Extract the [X, Y] coordinate from the center of the cell holding the provided text.  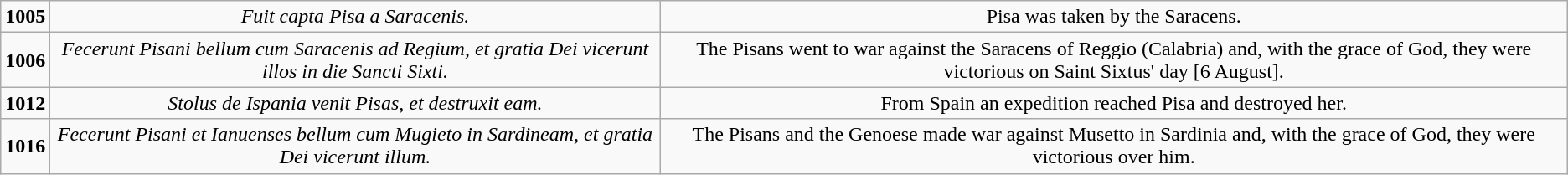
1016 [25, 146]
1006 [25, 60]
The Pisans went to war against the Saracens of Reggio (Calabria) and, with the grace of God, they were victorious on Saint Sixtus' day [6 August]. [1114, 60]
1005 [25, 17]
Pisa was taken by the Saracens. [1114, 17]
1012 [25, 103]
Fecerunt Pisani et Ianuenses bellum cum Mugieto in Sardineam, et gratia Dei vicerunt illum. [355, 146]
The Pisans and the Genoese made war against Musetto in Sardinia and, with the grace of God, they were victorious over him. [1114, 146]
Fuit capta Pisa a Saracenis. [355, 17]
From Spain an expedition reached Pisa and destroyed her. [1114, 103]
Fecerunt Pisani bellum cum Saracenis ad Regium, et gratia Dei vicerunt illos in die Sancti Sixti. [355, 60]
Stolus de Ispania venit Pisas, et destruxit eam. [355, 103]
